Scan for the cell matching the given text and deliver its [X, Y] coordinate at center. 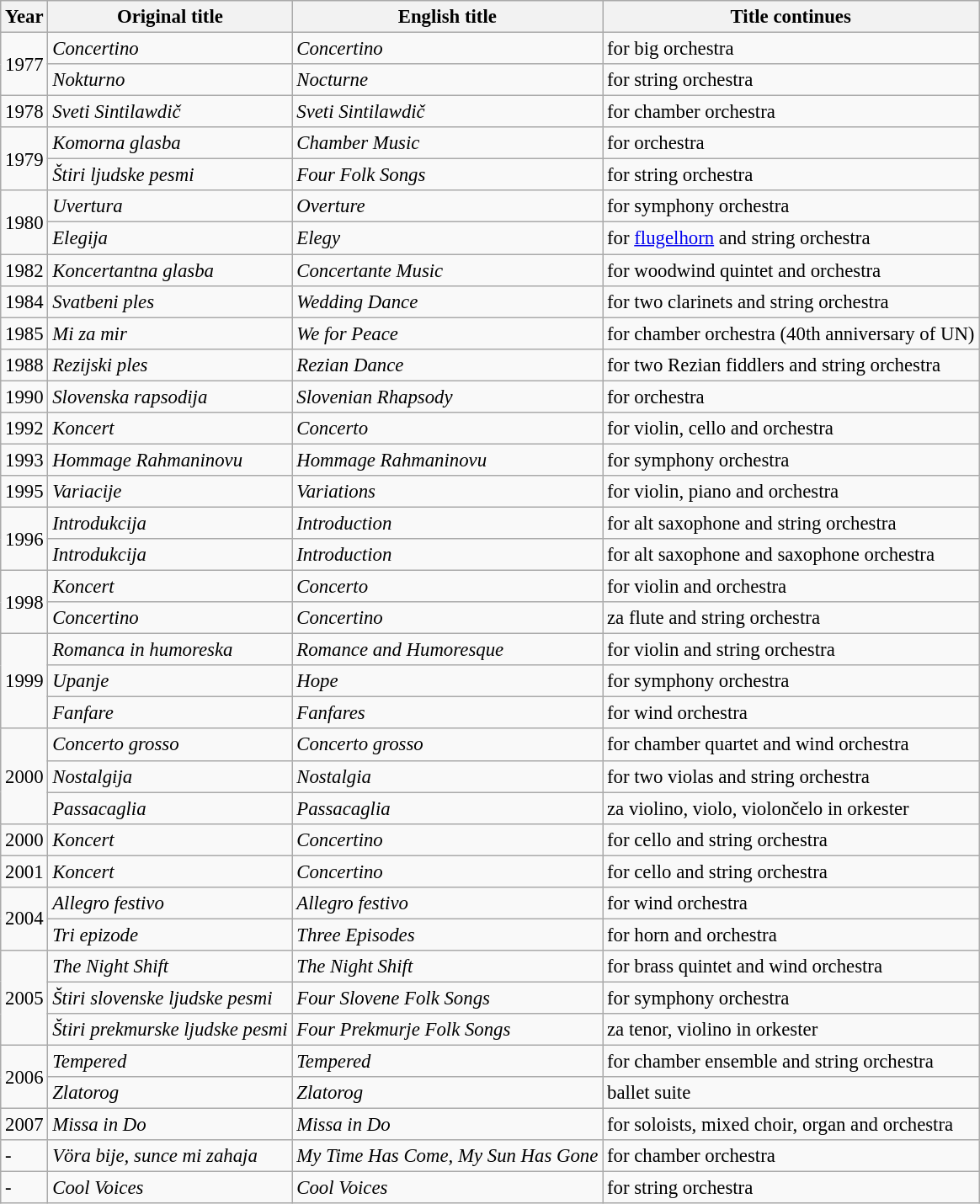
for two Rezian fiddlers and string orchestra [791, 365]
Overture [448, 206]
for violin and orchestra [791, 587]
English title [448, 17]
for brass quintet and wind orchestra [791, 967]
Nocturne [448, 80]
for chamber ensemble and string orchestra [791, 1062]
Štiri slovenske ljudske pesmi [170, 998]
Wedding Dance [448, 301]
za flute and string orchestra [791, 618]
1982 [24, 270]
Štiri ljudske pesmi [170, 175]
Vöra bije, sunce mi zahaja [170, 1156]
Slovenska rapsodija [170, 397]
1988 [24, 365]
1985 [24, 333]
2001 [24, 871]
Tri epizode [170, 935]
for soloists, mixed choir, organ and orchestra [791, 1125]
1979 [24, 158]
for woodwind quintet and orchestra [791, 270]
Štiri prekmurske ljudske pesmi [170, 1030]
Chamber Music [448, 143]
1995 [24, 492]
for alt saxophone and string orchestra [791, 523]
1978 [24, 112]
Romanca in humoreska [170, 650]
za violino, violo, violončelo in orkester [791, 808]
for violin and string orchestra [791, 650]
for horn and orchestra [791, 935]
1980 [24, 222]
for chamber orchestra (40th anniversary of UN) [791, 333]
for big orchestra [791, 49]
We for Peace [448, 333]
Four Prekmurje Folk Songs [448, 1030]
Slovenian Rhapsody [448, 397]
1998 [24, 603]
Elegy [448, 238]
Elegija [170, 238]
for flugelhorn and string orchestra [791, 238]
2007 [24, 1125]
Variacije [170, 492]
Four Folk Songs [448, 175]
Rezijski ples [170, 365]
for chamber quartet and wind orchestra [791, 745]
1999 [24, 682]
Nostalgija [170, 776]
Year [24, 17]
for alt saxophone and saxophone orchestra [791, 555]
za tenor, violino in orkester [791, 1030]
Hope [448, 681]
ballet suite [791, 1093]
Original title [170, 17]
My Time Has Come, My Sun Has Gone [448, 1156]
2006 [24, 1078]
Fanfare [170, 713]
2004 [24, 919]
Title continues [791, 17]
Svatbeni ples [170, 301]
Nostalgia [448, 776]
1992 [24, 429]
Rezian Dance [448, 365]
Four Slovene Folk Songs [448, 998]
Variations [448, 492]
for violin, cello and orchestra [791, 429]
for violin, piano and orchestra [791, 492]
Upanje [170, 681]
2005 [24, 999]
for two violas and string orchestra [791, 776]
1993 [24, 460]
Uvertura [170, 206]
1990 [24, 397]
Fanfares [448, 713]
Concertante Music [448, 270]
Three Episodes [448, 935]
1996 [24, 539]
1977 [24, 64]
Nokturno [170, 80]
for two clarinets and string orchestra [791, 301]
Komorna glasba [170, 143]
1984 [24, 301]
Romance and Humoresque [448, 650]
Koncertantna glasba [170, 270]
Mi za mir [170, 333]
